Determine the [X, Y] coordinate at the center of the cell enclosing the given text.  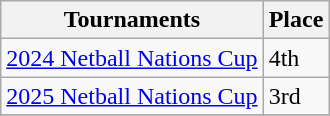
2025 Netball Nations Cup [132, 96]
4th [296, 58]
2024 Netball Nations Cup [132, 58]
3rd [296, 96]
Tournaments [132, 20]
Place [296, 20]
